Locate the cell with the specified text and output its (X, Y) center coordinate. 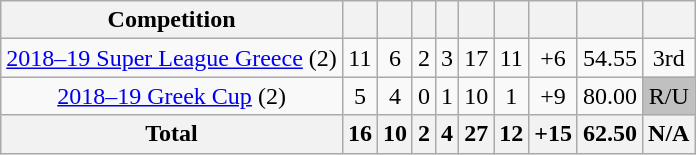
N/A (669, 134)
80.00 (610, 96)
3 (448, 58)
+15 (554, 134)
R/U (669, 96)
3rd (669, 58)
+6 (554, 58)
Competition (172, 20)
Total (172, 134)
17 (476, 58)
6 (394, 58)
2018–19 Super League Greece (2) (172, 58)
62.50 (610, 134)
2018–19 Greek Cup (2) (172, 96)
27 (476, 134)
54.55 (610, 58)
12 (512, 134)
5 (360, 96)
0 (424, 96)
+9 (554, 96)
16 (360, 134)
